For the text-containing cell, return its midpoint in [X, Y] coordinate format. 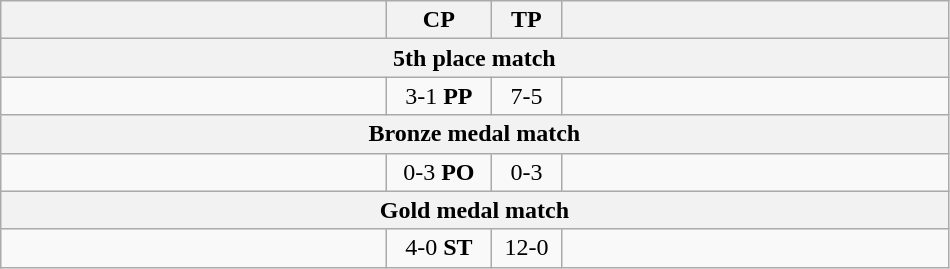
12-0 [526, 248]
Gold medal match [474, 210]
TP [526, 20]
7-5 [526, 96]
Bronze medal match [474, 134]
5th place match [474, 58]
3-1 PP [439, 96]
4-0 ST [439, 248]
0-3 PO [439, 172]
0-3 [526, 172]
CP [439, 20]
